Search for the cell housing the specified text and yield its [X, Y] center coordinate. 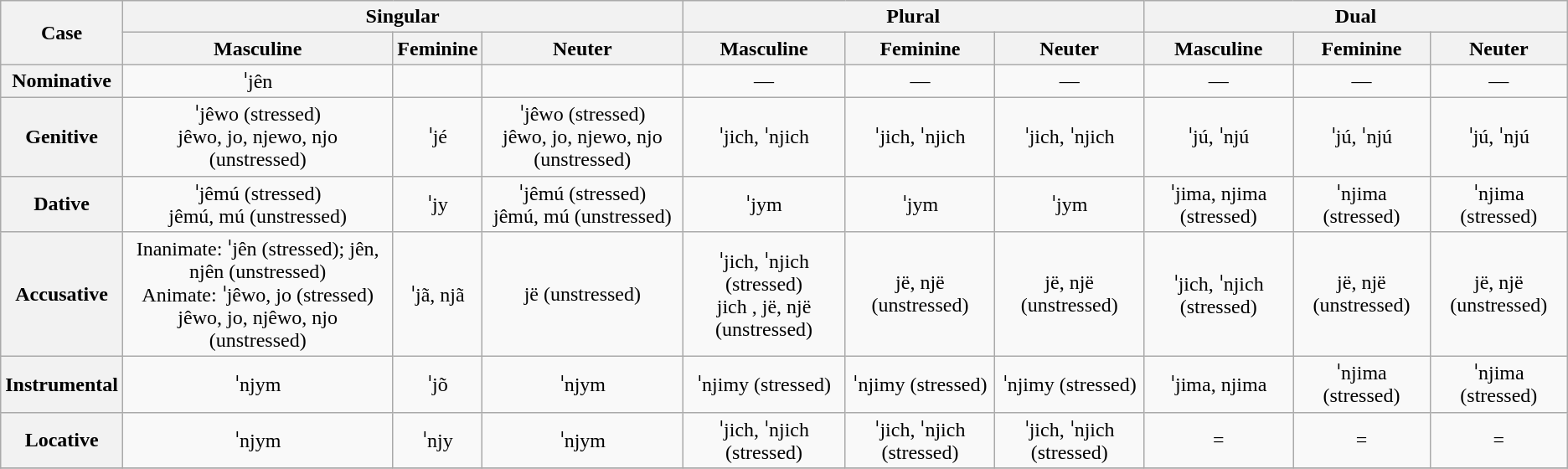
Dative [62, 204]
Case [62, 33]
ˈjich, ˈnjich (stressed)jich , jë, një (unstressed) [764, 295]
ˈjima, njima (stressed) [1219, 204]
Inanimate: ˈjên (stressed); jên, njên (unstressed) Animate: ˈjêwo, jo (stressed)jêwo, jo, njêwo, njo (unstressed) [257, 295]
Instrumental [62, 385]
Genitive [62, 137]
Nominative [62, 81]
ˈjé [437, 137]
Locative [62, 441]
ˈjã, njã [437, 295]
ˈjõ [437, 385]
ˈjima, njima [1219, 385]
Accusative [62, 295]
ˈjên [257, 81]
Plural [913, 17]
Singular [402, 17]
jë (unstressed) [583, 295]
ˈnjy [437, 441]
Dual [1356, 17]
ˈjy [437, 204]
